Determine the [x, y] coordinate at the center of the cell enclosing the given text.  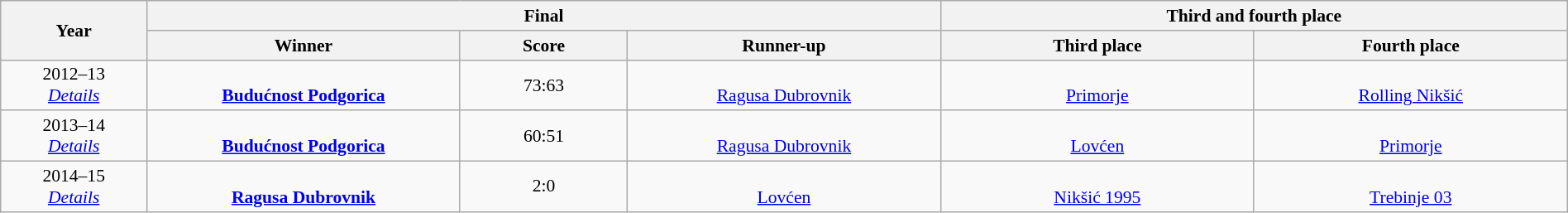
Fourth place [1411, 46]
Winner [304, 46]
Nikšić 1995 [1097, 187]
60:51 [543, 136]
73:63 [543, 85]
Score [543, 46]
Final [544, 16]
Trebinje 03 [1411, 187]
2013–14 Details [74, 136]
2:0 [543, 187]
Third place [1097, 46]
Runner-up [784, 46]
Third and fourth place [1254, 16]
Year [74, 30]
2012–13 Details [74, 85]
Rolling Nikšić [1411, 85]
2014–15 Details [74, 187]
